Provide the [x, y] coordinate of the cell's center where the given text is located.  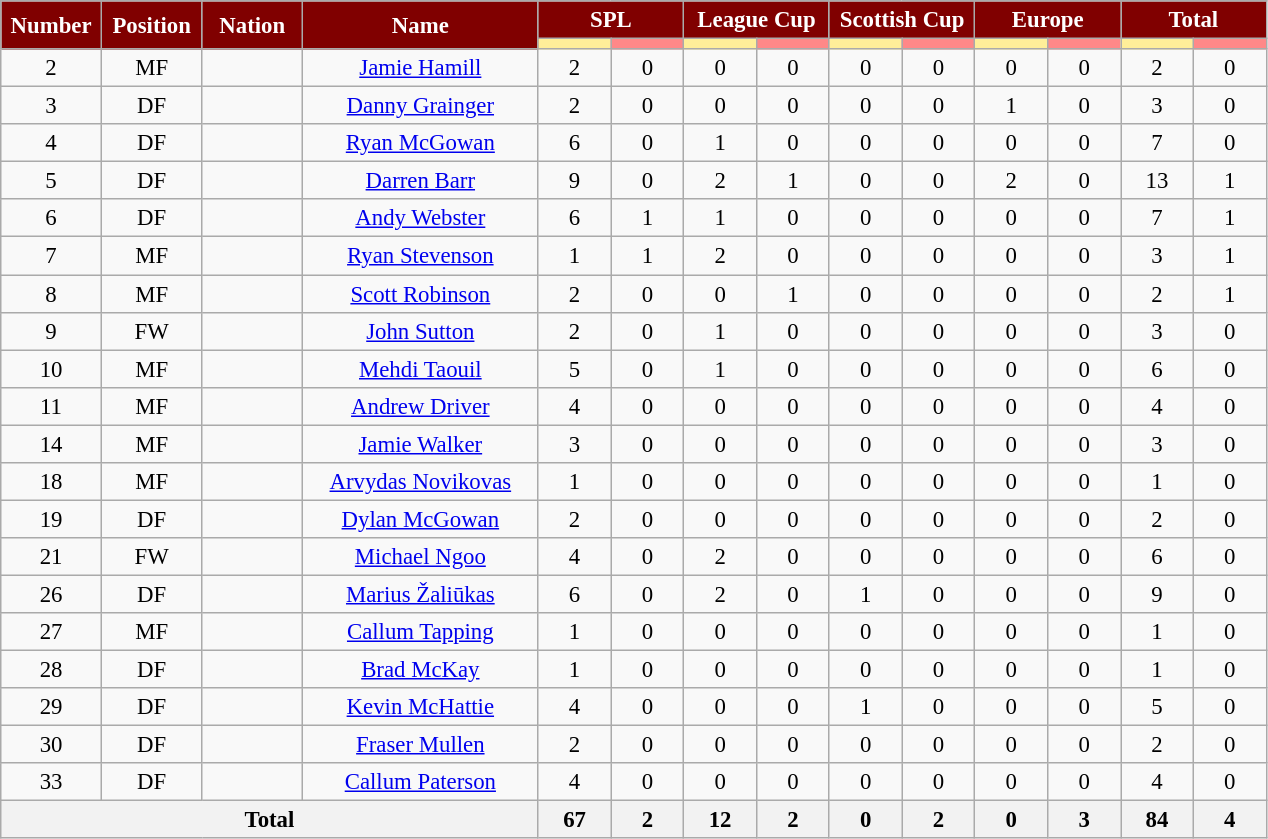
Europe [1048, 20]
12 [720, 820]
30 [52, 745]
Michael Ngoo [421, 557]
Jamie Hamill [421, 68]
Number [52, 25]
Nation [252, 25]
18 [52, 482]
Callum Tapping [421, 632]
Name [421, 25]
SPL [611, 20]
Brad McKay [421, 670]
Andy Webster [421, 219]
13 [1156, 181]
28 [52, 670]
Arvydas Novikovas [421, 482]
10 [52, 369]
John Sutton [421, 331]
Danny Grainger [421, 106]
21 [52, 557]
Marius Žaliūkas [421, 594]
Andrew Driver [421, 406]
Scott Robinson [421, 294]
11 [52, 406]
67 [574, 820]
Dylan McGowan [421, 519]
27 [52, 632]
League Cup [757, 20]
19 [52, 519]
26 [52, 594]
Position [152, 25]
Scottish Cup [902, 20]
33 [52, 782]
84 [1156, 820]
29 [52, 707]
Ryan Stevenson [421, 256]
Fraser Mullen [421, 745]
14 [52, 444]
8 [52, 294]
Mehdi Taouil [421, 369]
Ryan McGowan [421, 143]
Kevin McHattie [421, 707]
Callum Paterson [421, 782]
Darren Barr [421, 181]
Jamie Walker [421, 444]
